Output the (x, y) coordinate of the center of the cell containing the given text.  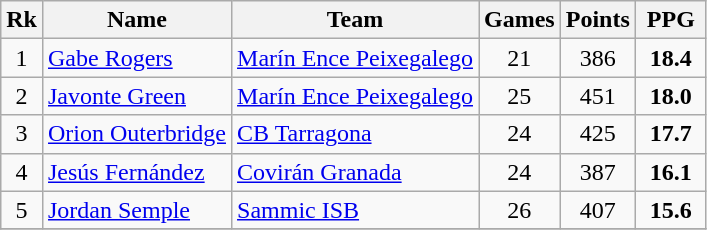
2 (22, 96)
451 (598, 96)
407 (598, 210)
Jordan Semple (136, 210)
Team (356, 20)
17.7 (670, 134)
15.6 (670, 210)
Games (519, 20)
21 (519, 58)
26 (519, 210)
Covirán Granada (356, 172)
Sammic ISB (356, 210)
25 (519, 96)
425 (598, 134)
Name (136, 20)
386 (598, 58)
Javonte Green (136, 96)
CB Tarragona (356, 134)
PPG (670, 20)
5 (22, 210)
18.0 (670, 96)
Points (598, 20)
16.1 (670, 172)
4 (22, 172)
Rk (22, 20)
18.4 (670, 58)
1 (22, 58)
Jesús Fernández (136, 172)
Orion Outerbridge (136, 134)
3 (22, 134)
387 (598, 172)
Gabe Rogers (136, 58)
